Scan for the cell matching the given text and deliver its (x, y) coordinate at center. 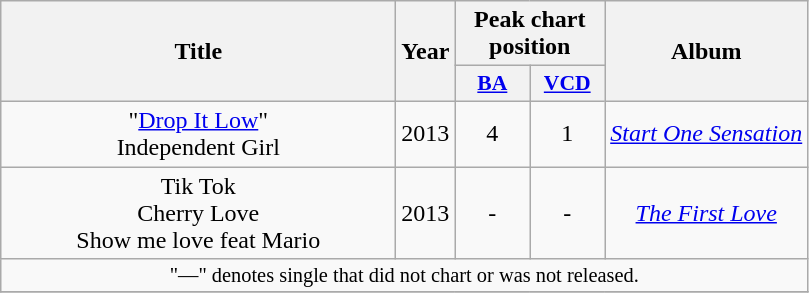
BA (492, 84)
Peak chart position (530, 34)
VCD (568, 84)
Album (706, 52)
1 (568, 134)
Tik TokCherry LoveShow me love feat Mario (198, 212)
Year (426, 52)
Title (198, 52)
"—" denotes single that did not chart or was not released. (404, 276)
4 (492, 134)
"Drop It Low"Independent Girl (198, 134)
The First Love (706, 212)
Start One Sensation (706, 134)
